Pinpoint the cell where the given text exists, returning its (X, Y) midpoint coordinate. 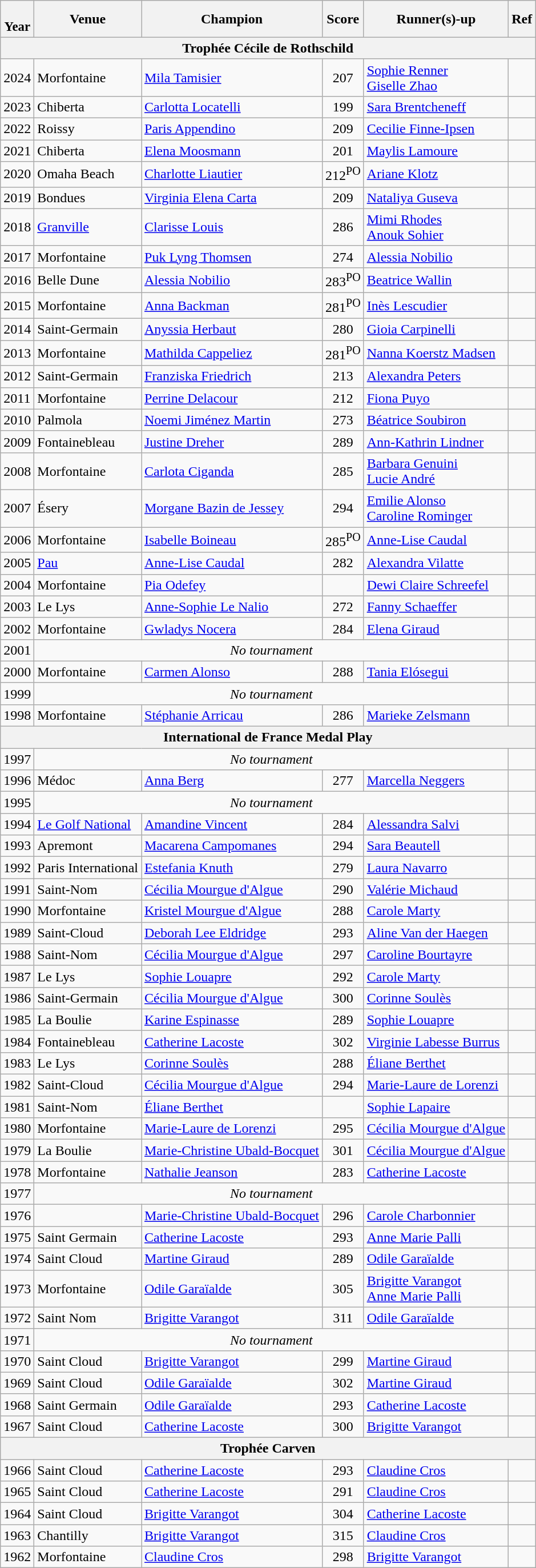
2009 (17, 442)
Fanny Schaeffer (436, 607)
199 (342, 107)
277 (342, 781)
Trophée Cécile de Rothschild (268, 48)
Paris International (88, 868)
283 (342, 1172)
Palmola (88, 420)
2016 (17, 280)
2004 (17, 585)
1980 (17, 1129)
207 (342, 78)
2019 (17, 198)
1992 (17, 868)
1996 (17, 781)
International de France Medal Play (268, 737)
Mathilda Cappeliez (232, 353)
201 (342, 151)
1965 (17, 1492)
Amandine Vincent (232, 824)
2023 (17, 107)
2024 (17, 78)
1994 (17, 824)
Clarisse Louis (232, 227)
1999 (17, 693)
2005 (17, 563)
Aline Van der Haegen (436, 933)
1983 (17, 1063)
Tania Elósegui (436, 672)
Anna Berg (232, 781)
291 (342, 1492)
Virginia Elena Carta (232, 198)
Barbara Genuini Lucie André (436, 471)
Elena Moosmann (232, 151)
1975 (17, 1237)
285 (342, 471)
2010 (17, 420)
Gwladys Nocera (232, 628)
Trophée Carven (268, 1449)
Franziska Friedrich (232, 376)
2001 (17, 650)
Beatrice Wallin (436, 280)
301 (342, 1150)
1991 (17, 889)
Carlota Ciganda (232, 471)
Justine Dreher (232, 442)
1984 (17, 1041)
Gioia Carpinelli (436, 330)
1981 (17, 1107)
311 (342, 1318)
1976 (17, 1216)
Runner(s)-up (436, 19)
Champion (232, 19)
Estefania Knuth (232, 868)
Pia Odefey (232, 585)
2007 (17, 508)
Roissy (88, 129)
1986 (17, 998)
298 (342, 1557)
Sara Beautell (436, 846)
Isabelle Boineau (232, 539)
Elena Giraud (436, 628)
Virginie Labesse Burrus (436, 1041)
2011 (17, 398)
2006 (17, 539)
Pau (88, 563)
274 (342, 256)
Anne-Sophie Le Nalio (232, 607)
1971 (17, 1340)
Dewi Claire Schreefel (436, 585)
315 (342, 1535)
Alexandra Peters (436, 376)
285PO (342, 539)
1995 (17, 803)
1972 (17, 1318)
Morgane Bazin de Jessey (232, 508)
Anyssia Herbaut (232, 330)
299 (342, 1361)
Sara Brentcheneff (436, 107)
Ésery (88, 508)
1985 (17, 1020)
280 (342, 330)
Apremont (88, 846)
212PO (342, 175)
Sophie Renner Giselle Zhao (436, 78)
296 (342, 1216)
Charlotte Liautier (232, 175)
1964 (17, 1514)
Stéphanie Arricau (232, 715)
1973 (17, 1289)
Paris Appendino (232, 129)
Carmen Alonso (232, 672)
Médoc (88, 781)
Alexandra Vilatte (436, 563)
1967 (17, 1426)
Deborah Lee Eldridge (232, 933)
Noemi Jiménez Martin (232, 420)
Score (342, 19)
2000 (17, 672)
297 (342, 955)
1987 (17, 976)
Omaha Beach (88, 175)
1977 (17, 1194)
Emilie Alonso Caroline Rominger (436, 508)
1962 (17, 1557)
Year (17, 19)
1969 (17, 1383)
Karine Espinasse (232, 1020)
305 (342, 1289)
Perrine Delacour (232, 398)
2003 (17, 607)
2014 (17, 330)
2012 (17, 376)
Nanna Koerstz Madsen (436, 353)
1968 (17, 1405)
1979 (17, 1150)
Ref (522, 19)
1970 (17, 1361)
Venue (88, 19)
290 (342, 889)
1966 (17, 1470)
Le Golf National (88, 824)
279 (342, 868)
1982 (17, 1085)
2022 (17, 129)
Marcella Neggers (436, 781)
Macarena Campomanes (232, 846)
2002 (17, 628)
2018 (17, 227)
Brigitte Varangot Anne Marie Palli (436, 1289)
2008 (17, 471)
Alessandra Salvi (436, 824)
Carlotta Locatelli (232, 107)
1993 (17, 846)
2021 (17, 151)
Nataliya Guseva (436, 198)
292 (342, 976)
1990 (17, 911)
304 (342, 1514)
Chantilly (88, 1535)
1988 (17, 955)
Saint Nom (88, 1318)
1998 (17, 715)
Carole Charbonnier (436, 1216)
Laura Navarro (436, 868)
295 (342, 1129)
1963 (17, 1535)
Kristel Mourgue d'Algue (232, 911)
Puk Lyng Thomsen (232, 256)
Maylis Lamoure (436, 151)
1978 (17, 1172)
1974 (17, 1259)
Nathalie Jeanson (232, 1172)
1989 (17, 933)
Béatrice Soubiron (436, 420)
2020 (17, 175)
Marieke Zelsmann (436, 715)
Bondues (88, 198)
283PO (342, 280)
212 (342, 398)
Cecilie Finne-Ipsen (436, 129)
Sophie Lapaire (436, 1107)
1997 (17, 759)
Caroline Bourtayre (436, 955)
Anna Backman (232, 306)
273 (342, 420)
Ann-Kathrin Lindner (436, 442)
Inès Lescudier (436, 306)
Ariane Klotz (436, 175)
213 (342, 376)
Belle Dune (88, 280)
282 (342, 563)
Valérie Michaud (436, 889)
2017 (17, 256)
Mimi Rhodes Anouk Sohier (436, 227)
Fiona Puyo (436, 398)
Anne Marie Palli (436, 1237)
Granville (88, 227)
Mila Tamisier (232, 78)
2013 (17, 353)
2015 (17, 306)
272 (342, 607)
